Pinpoint the cell where the given text exists, returning its [X, Y] midpoint coordinate. 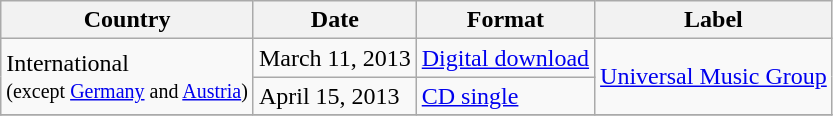
Universal Music Group [714, 77]
International(except Germany and Austria) [128, 77]
March 11, 2013 [334, 58]
CD single [505, 96]
Digital download [505, 58]
Label [714, 20]
Format [505, 20]
Date [334, 20]
Country [128, 20]
April 15, 2013 [334, 96]
